From the cell containing the given text, extract its center point as (x, y) coordinate. 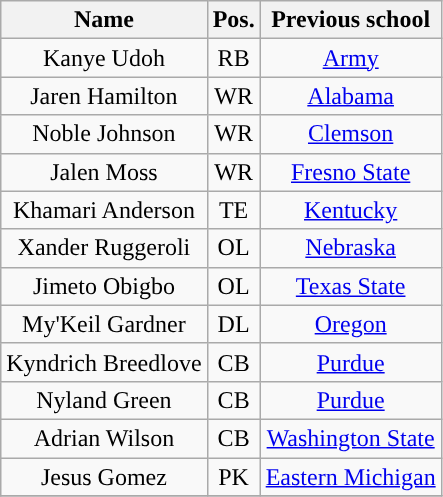
Jimeto Obigbo (104, 286)
Name (104, 20)
Oregon (350, 324)
Kentucky (350, 210)
Alabama (350, 96)
Noble Johnson (104, 134)
Previous school (350, 20)
Jesus Gomez (104, 477)
Kanye Udoh (104, 58)
Washington State (350, 438)
PK (234, 477)
Eastern Michigan (350, 477)
Jalen Moss (104, 172)
Texas State (350, 286)
Kyndrich Breedlove (104, 362)
Fresno State (350, 172)
Clemson (350, 134)
Army (350, 58)
DL (234, 324)
Khamari Anderson (104, 210)
Nebraska (350, 248)
Nyland Green (104, 400)
Adrian Wilson (104, 438)
Jaren Hamilton (104, 96)
Pos. (234, 20)
Xander Ruggeroli (104, 248)
TE (234, 210)
My'Keil Gardner (104, 324)
RB (234, 58)
